Output the [X, Y] coordinate of the center of the cell containing the given text.  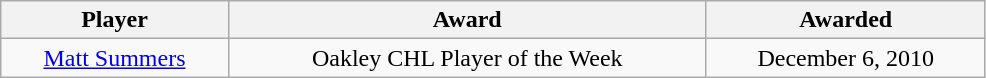
Oakley CHL Player of the Week [467, 58]
Awarded [846, 20]
Award [467, 20]
December 6, 2010 [846, 58]
Matt Summers [114, 58]
Player [114, 20]
